Detect which cell encompasses the target text, then output its (x, y) center coordinate. 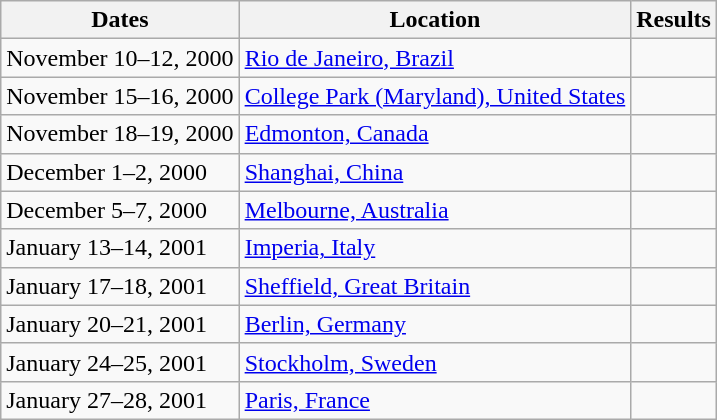
Berlin, Germany (435, 324)
November 10–12, 2000 (120, 58)
Rio de Janeiro, Brazil (435, 58)
January 17–18, 2001 (120, 286)
Edmonton, Canada (435, 134)
January 27–28, 2001 (120, 400)
College Park (Maryland), United States (435, 96)
Paris, France (435, 400)
November 18–19, 2000 (120, 134)
January 13–14, 2001 (120, 248)
January 24–25, 2001 (120, 362)
December 5–7, 2000 (120, 210)
Melbourne, Australia (435, 210)
Sheffield, Great Britain (435, 286)
Dates (120, 20)
Imperia, Italy (435, 248)
Shanghai, China (435, 172)
Location (435, 20)
January 20–21, 2001 (120, 324)
Results (674, 20)
November 15–16, 2000 (120, 96)
December 1–2, 2000 (120, 172)
Stockholm, Sweden (435, 362)
